For the text-containing cell, return its midpoint in [x, y] coordinate format. 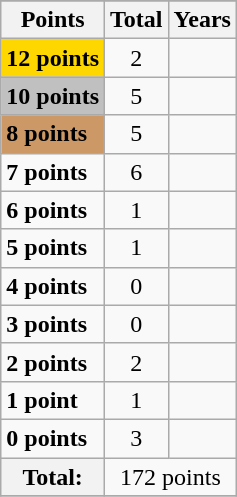
Points [53, 20]
3 points [53, 324]
10 points [53, 96]
2 points [53, 362]
Years [202, 20]
8 points [53, 134]
Total [137, 20]
12 points [53, 58]
4 points [53, 286]
6 [137, 172]
7 points [53, 172]
1 point [53, 400]
0 points [53, 438]
6 points [53, 210]
5 points [53, 248]
172 points [171, 477]
Total: [53, 477]
3 [137, 438]
